Detect which cell encompasses the target text, then output its [x, y] center coordinate. 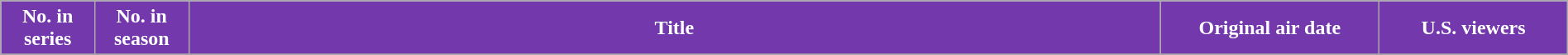
No. inseason [141, 28]
U.S. viewers [1474, 28]
Original air date [1270, 28]
Title [675, 28]
No. inseries [48, 28]
